Search for the cell housing the specified text and yield its [X, Y] center coordinate. 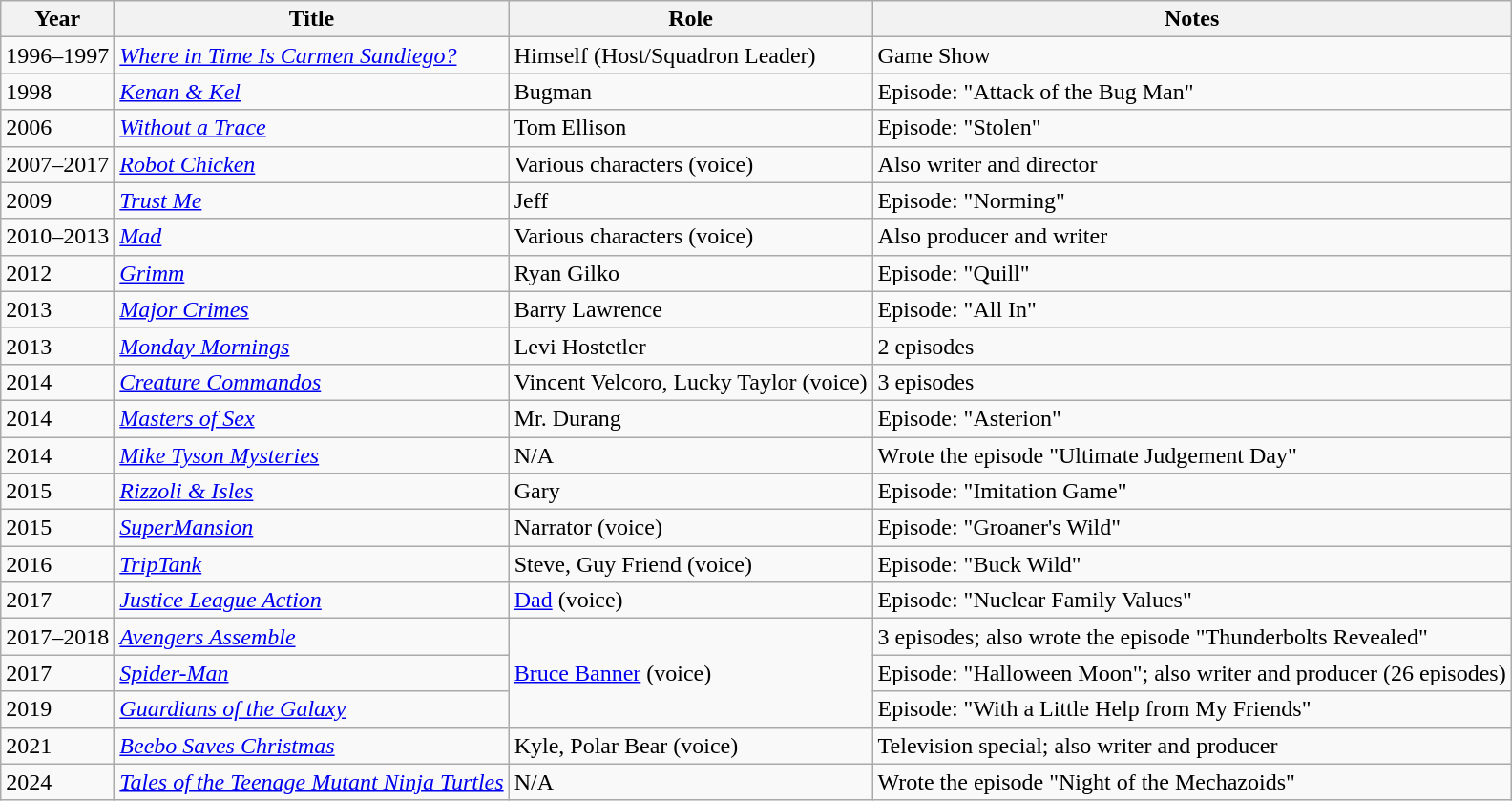
3 episodes [1191, 382]
Kenan & Kel [311, 92]
Vincent Velcoro, Lucky Taylor (voice) [691, 382]
Episode: "Groaner's Wild" [1191, 528]
2017–2018 [57, 637]
Levi Hostetler [691, 346]
Robot Chicken [311, 164]
Episode: "Buck Wild" [1191, 564]
Kyle, Polar Bear (voice) [691, 746]
Episode: "Attack of the Bug Man" [1191, 92]
1996–1997 [57, 55]
Steve, Guy Friend (voice) [691, 564]
Episode: "All In" [1191, 309]
Where in Time Is Carmen Sandiego? [311, 55]
2021 [57, 746]
Narrator (voice) [691, 528]
2019 [57, 709]
Wrote the episode "Night of the Mechazoids" [1191, 782]
Without a Trace [311, 128]
Mad [311, 237]
Television special; also writer and producer [1191, 746]
Episode: "Nuclear Family Values" [1191, 601]
TripTank [311, 564]
Episode: "Stolen" [1191, 128]
Trust Me [311, 200]
Rizzoli & Isles [311, 492]
Gary [691, 492]
Mr. Durang [691, 418]
2007–2017 [57, 164]
Episode: "With a Little Help from My Friends" [1191, 709]
Monday Mornings [311, 346]
2016 [57, 564]
Creature Commandos [311, 382]
2009 [57, 200]
Ryan Gilko [691, 273]
Role [691, 19]
2 episodes [1191, 346]
Spider-Man [311, 673]
Notes [1191, 19]
Barry Lawrence [691, 309]
1998 [57, 92]
Title [311, 19]
2012 [57, 273]
Himself (Host/Squadron Leader) [691, 55]
2010–2013 [57, 237]
Dad (voice) [691, 601]
Episode: "Asterion" [1191, 418]
Jeff [691, 200]
Episode: "Imitation Game" [1191, 492]
Year [57, 19]
2024 [57, 782]
Wrote the episode "Ultimate Judgement Day" [1191, 455]
3 episodes; also wrote the episode "Thunderbolts Revealed" [1191, 637]
Episode: "Halloween Moon"; also writer and producer (26 episodes) [1191, 673]
Bruce Banner (voice) [691, 673]
Beebo Saves Christmas [311, 746]
Bugman [691, 92]
Avengers Assemble [311, 637]
Grimm [311, 273]
Episode: "Norming" [1191, 200]
2006 [57, 128]
Masters of Sex [311, 418]
Game Show [1191, 55]
Justice League Action [311, 601]
Also writer and director [1191, 164]
Major Crimes [311, 309]
Also producer and writer [1191, 237]
Tales of the Teenage Mutant Ninja Turtles [311, 782]
SuperMansion [311, 528]
Episode: "Quill" [1191, 273]
Tom Ellison [691, 128]
Guardians of the Galaxy [311, 709]
Mike Tyson Mysteries [311, 455]
